Locate the cell with the specified text and output its (X, Y) center coordinate. 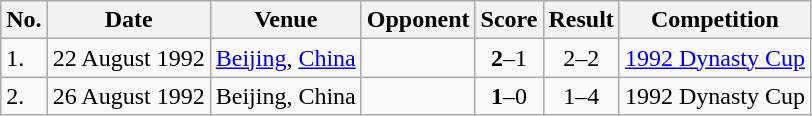
22 August 1992 (128, 58)
26 August 1992 (128, 96)
Score (509, 20)
1. (24, 58)
Date (128, 20)
1–4 (581, 96)
Opponent (418, 20)
Result (581, 20)
Competition (714, 20)
2–1 (509, 58)
Venue (286, 20)
2. (24, 96)
2–2 (581, 58)
1–0 (509, 96)
No. (24, 20)
